Scan for the cell matching the given text and deliver its (X, Y) coordinate at center. 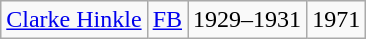
FB (167, 20)
1929–1931 (248, 20)
1971 (336, 20)
Clarke Hinkle (74, 20)
